Capture the cell that displays the provided text and extract its [X, Y] central coordinate. 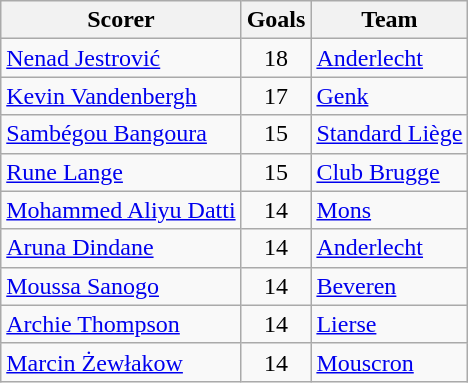
Team [390, 20]
Standard Liège [390, 134]
Aruna Dindane [121, 248]
Nenad Jestrović [121, 58]
Mohammed Aliyu Datti [121, 210]
Club Brugge [390, 172]
Lierse [390, 324]
17 [276, 96]
Scorer [121, 20]
Beveren [390, 286]
Kevin Vandenbergh [121, 96]
Moussa Sanogo [121, 286]
Sambégou Bangoura [121, 134]
Archie Thompson [121, 324]
Mouscron [390, 362]
Marcin Żewłakow [121, 362]
Goals [276, 20]
Rune Lange [121, 172]
18 [276, 58]
Mons [390, 210]
Genk [390, 96]
